Return the (X, Y) coordinate for the center point of the cell that contains the specified text.  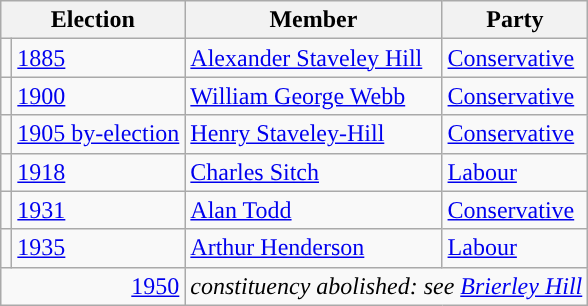
1935 (98, 248)
Member (314, 20)
1918 (98, 172)
constituency abolished: see Brierley Hill (386, 286)
Alexander Staveley Hill (314, 58)
Henry Staveley-Hill (314, 134)
1950 (93, 286)
1900 (98, 96)
Party (515, 20)
Alan Todd (314, 210)
William George Webb (314, 96)
1931 (98, 210)
Arthur Henderson (314, 248)
Election (93, 20)
Charles Sitch (314, 172)
1885 (98, 58)
1905 by-election (98, 134)
